Extract the [x, y] coordinate from the center of the cell holding the provided text.  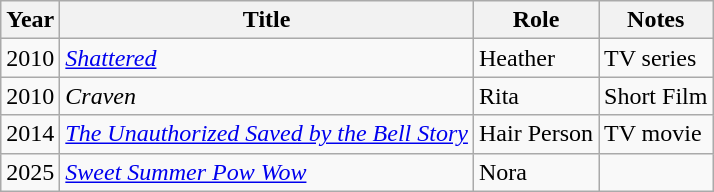
Heather [536, 58]
TV series [655, 58]
TV movie [655, 134]
Short Film [655, 96]
Sweet Summer Pow Wow [267, 172]
Shattered [267, 58]
Hair Person [536, 134]
Role [536, 20]
Title [267, 20]
2014 [30, 134]
Notes [655, 20]
Rita [536, 96]
The Unauthorized Saved by the Bell Story [267, 134]
Craven [267, 96]
2025 [30, 172]
Year [30, 20]
Nora [536, 172]
